Scan for the cell matching the given text and deliver its (X, Y) coordinate at center. 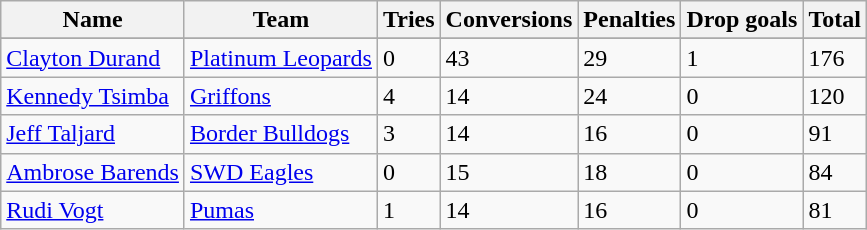
Ambrose Barends (93, 172)
4 (408, 96)
3 (408, 134)
Total (835, 20)
Penalties (630, 20)
120 (835, 96)
18 (630, 172)
Conversions (509, 20)
84 (835, 172)
Clayton Durand (93, 58)
Griffons (280, 96)
Border Bulldogs (280, 134)
176 (835, 58)
Drop goals (742, 20)
Rudi Vogt (93, 210)
Name (93, 20)
SWD Eagles (280, 172)
24 (630, 96)
Kennedy Tsimba (93, 96)
Pumas (280, 210)
43 (509, 58)
29 (630, 58)
Platinum Leopards (280, 58)
15 (509, 172)
81 (835, 210)
91 (835, 134)
Team (280, 20)
Tries (408, 20)
Jeff Taljard (93, 134)
